Return the (X, Y) coordinate for the center point of the cell that contains the specified text.  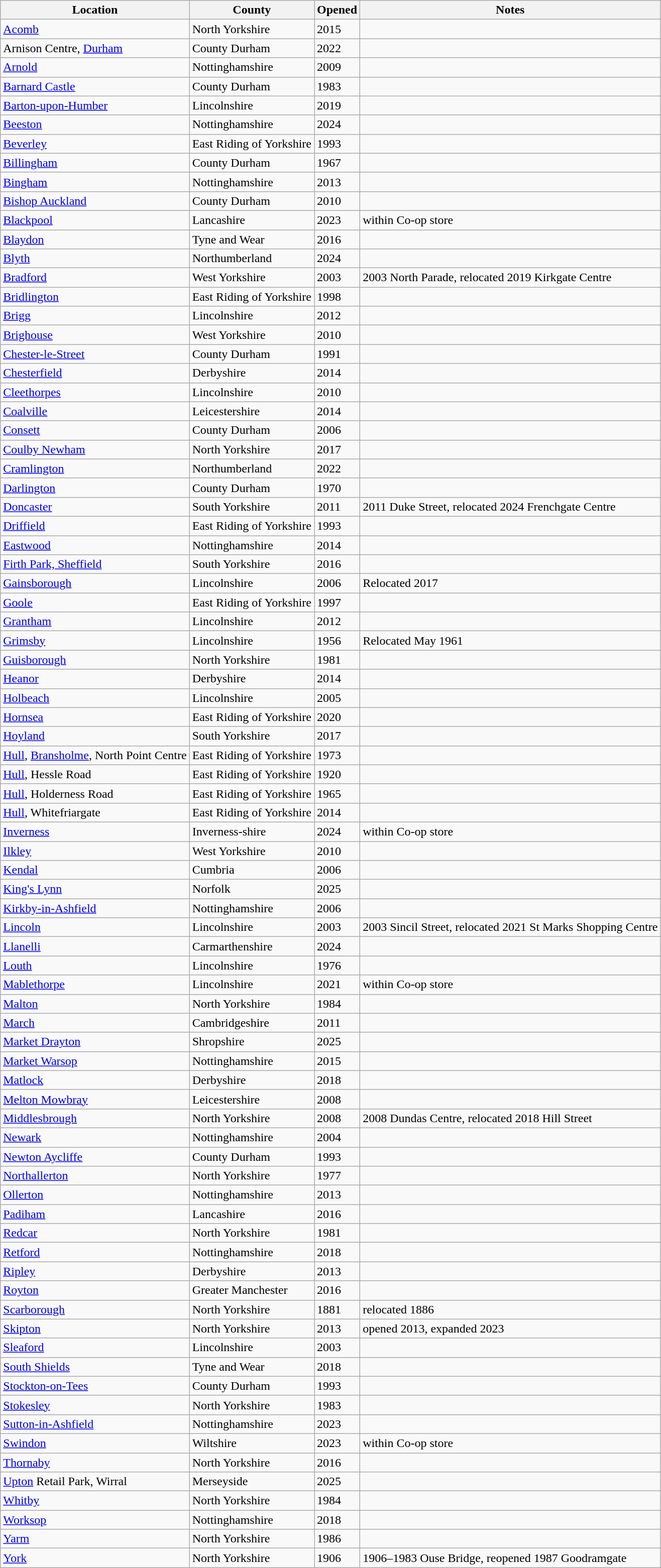
Heanor (95, 679)
Barnard Castle (95, 86)
Hull, Holderness Road (95, 793)
Hull, Hessle Road (95, 774)
Northallerton (95, 1176)
Grimsby (95, 641)
Opened (338, 10)
Location (95, 10)
2005 (338, 698)
Thornaby (95, 1463)
Greater Manchester (252, 1290)
Malton (95, 1004)
Bridlington (95, 297)
Kendal (95, 870)
opened 2013, expanded 2023 (510, 1329)
Chesterfield (95, 373)
Yarm (95, 1539)
1906 (338, 1558)
Padiham (95, 1214)
Brigg (95, 316)
1956 (338, 641)
2019 (338, 105)
1991 (338, 354)
Hull, Whitefriargate (95, 812)
Shropshire (252, 1042)
1881 (338, 1309)
Inverness (95, 831)
1973 (338, 755)
Darlington (95, 488)
Holbeach (95, 698)
Whitby (95, 1501)
Ollerton (95, 1195)
Scarborough (95, 1309)
2004 (338, 1137)
Blackpool (95, 220)
Skipton (95, 1329)
Newton Aycliffe (95, 1156)
Ripley (95, 1271)
Consett (95, 430)
County (252, 10)
Newark (95, 1137)
Bishop Auckland (95, 201)
1977 (338, 1176)
Bradford (95, 278)
Arnison Centre, Durham (95, 48)
Cramlington (95, 468)
Carmarthenshire (252, 946)
Coulby Newham (95, 449)
Worksop (95, 1520)
Royton (95, 1290)
Upton Retail Park, Wirral (95, 1482)
Louth (95, 966)
Cumbria (252, 870)
Guisborough (95, 660)
Redcar (95, 1233)
relocated 1886 (510, 1309)
Sutton-in-Ashfield (95, 1424)
Stokesley (95, 1405)
Matlock (95, 1080)
Middlesbrough (95, 1118)
Brighouse (95, 335)
Blaydon (95, 239)
2021 (338, 985)
King's Lynn (95, 889)
Gainsborough (95, 583)
Norfolk (252, 889)
Beeston (95, 125)
Cambridgeshire (252, 1023)
Blyth (95, 259)
South Shields (95, 1367)
Ilkley (95, 851)
Lincoln (95, 927)
Inverness-shire (252, 831)
1997 (338, 602)
Retford (95, 1252)
2008 Dundas Centre, relocated 2018 Hill Street (510, 1118)
Eastwood (95, 545)
1976 (338, 966)
Chester-le-Street (95, 354)
Firth Park, Sheffield (95, 564)
1920 (338, 774)
Mablethorpe (95, 985)
1970 (338, 488)
Hornsea (95, 717)
Market Warsop (95, 1061)
March (95, 1023)
2020 (338, 717)
1967 (338, 163)
2009 (338, 67)
Llanelli (95, 946)
Driffield (95, 526)
Coalville (95, 411)
Relocated 2017 (510, 583)
1906–1983 Ouse Bridge, reopened 1987 Goodramgate (510, 1558)
Cleethorpes (95, 392)
Merseyside (252, 1482)
Bingham (95, 182)
Grantham (95, 622)
Swindon (95, 1443)
Hull, Bransholme, North Point Centre (95, 755)
Wiltshire (252, 1443)
York (95, 1558)
Billingham (95, 163)
Hoyland (95, 736)
Beverley (95, 144)
Notes (510, 10)
1998 (338, 297)
1965 (338, 793)
1986 (338, 1539)
Doncaster (95, 507)
Melton Mowbray (95, 1099)
2003 Sincil Street, relocated 2021 St Marks Shopping Centre (510, 927)
Kirkby-in-Ashfield (95, 908)
Market Drayton (95, 1042)
Stockton-on-Tees (95, 1386)
Relocated May 1961 (510, 641)
Sleaford (95, 1348)
Barton-upon-Humber (95, 105)
Goole (95, 602)
2003 North Parade, relocated 2019 Kirkgate Centre (510, 278)
Arnold (95, 67)
Acomb (95, 29)
2011 Duke Street, relocated 2024 Frenchgate Centre (510, 507)
